Provide the [x, y] coordinate of the cell's center where the given text is located.  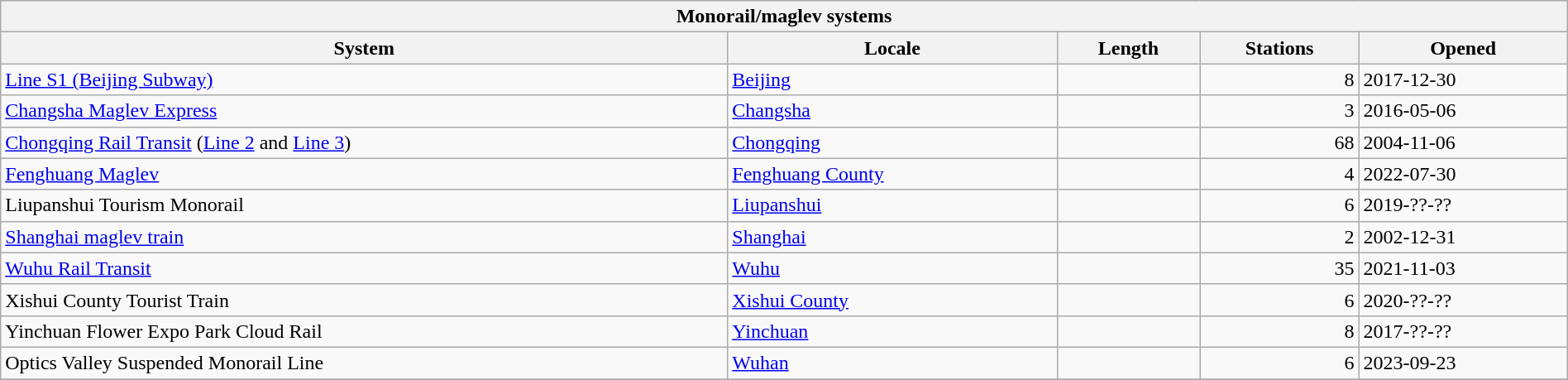
68 [1279, 142]
Changsha Maglev Express [364, 111]
Opened [1463, 48]
2002-12-31 [1463, 237]
2017-12-30 [1463, 79]
2016-05-06 [1463, 111]
2017-??-?? [1463, 331]
4 [1279, 174]
Yinchuan [892, 331]
2019-??-?? [1463, 205]
Liupanshui Tourism Monorail [364, 205]
Chongqing [892, 142]
2023-09-23 [1463, 363]
Length [1128, 48]
2 [1279, 237]
Beijing [892, 79]
Fenghuang County [892, 174]
Locale [892, 48]
Stations [1279, 48]
35 [1279, 268]
Monorail/maglev systems [784, 17]
Wuhu [892, 268]
2020-??-?? [1463, 300]
2004-11-06 [1463, 142]
2021-11-03 [1463, 268]
Chongqing Rail Transit (Line 2 and Line 3) [364, 142]
2022-07-30 [1463, 174]
Fenghuang Maglev [364, 174]
Optics Valley Suspended Monorail Line [364, 363]
Shanghai maglev train [364, 237]
Liupanshui [892, 205]
Wuhu Rail Transit [364, 268]
System [364, 48]
Changsha [892, 111]
Yinchuan Flower Expo Park Cloud Rail [364, 331]
Xishui County [892, 300]
Xishui County Tourist Train [364, 300]
Line S1 (Beijing Subway) [364, 79]
Shanghai [892, 237]
Wuhan [892, 363]
3 [1279, 111]
